Return the (x, y) coordinate for the center point of the cell that contains the specified text.  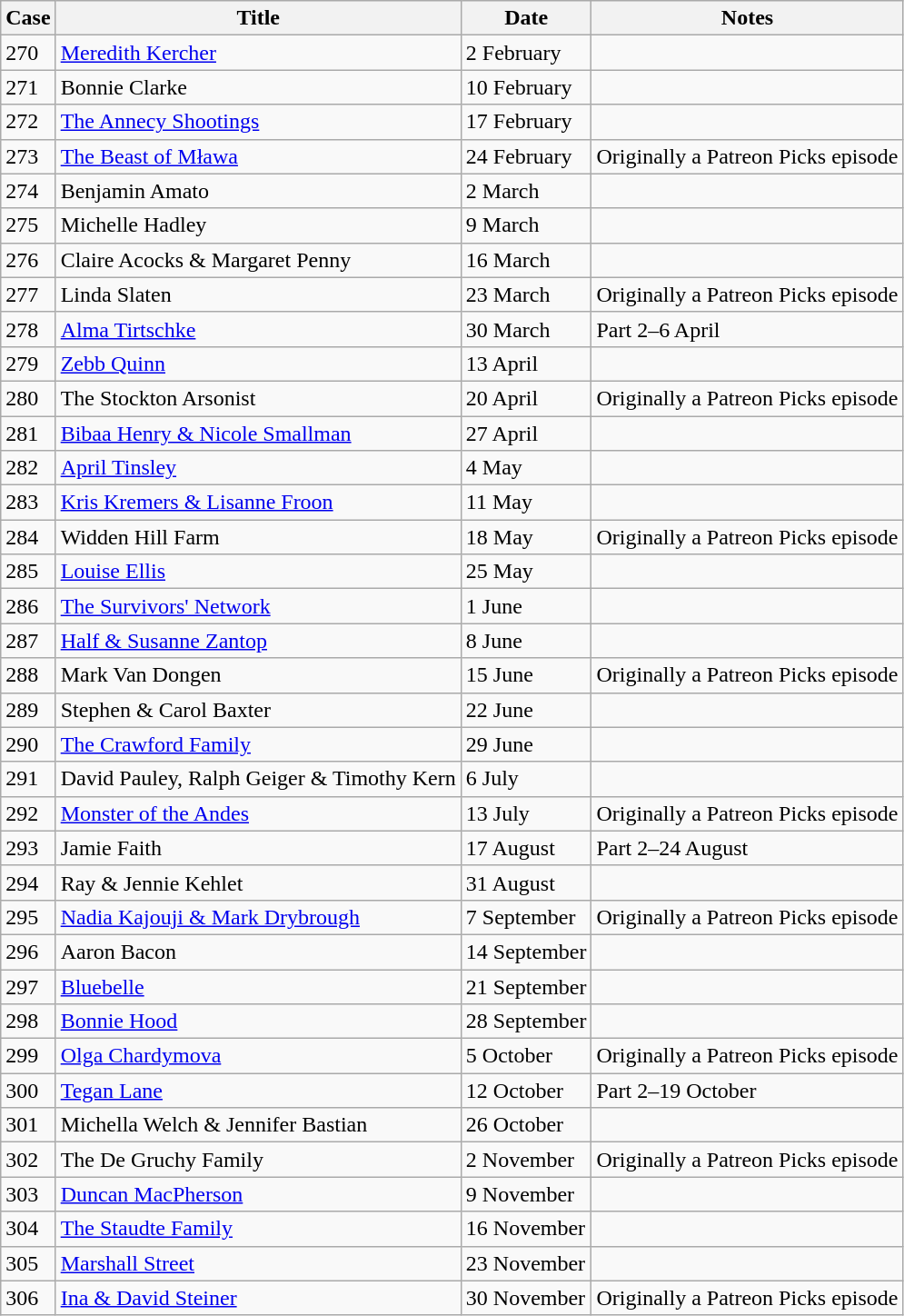
5 October (526, 1056)
273 (28, 156)
286 (28, 606)
280 (28, 398)
The De Gruchy Family (258, 1160)
29 June (526, 744)
30 November (526, 1298)
306 (28, 1298)
23 March (526, 294)
10 February (526, 87)
13 April (526, 364)
288 (28, 675)
16 November (526, 1229)
283 (28, 503)
281 (28, 434)
The Crawford Family (258, 744)
Olga Chardymova (258, 1056)
291 (28, 779)
Bluebelle (258, 986)
14 September (526, 952)
Linda Slaten (258, 294)
The Stockton Arsonist (258, 398)
16 March (526, 260)
277 (28, 294)
17 February (526, 122)
25 May (526, 572)
David Pauley, Ralph Geiger & Timothy Kern (258, 779)
26 October (526, 1125)
April Tinsley (258, 468)
305 (28, 1263)
284 (28, 537)
30 March (526, 329)
300 (28, 1091)
The Survivors' Network (258, 606)
272 (28, 122)
Zebb Quinn (258, 364)
21 September (526, 986)
299 (28, 1056)
303 (28, 1194)
Bonnie Hood (258, 1022)
290 (28, 744)
278 (28, 329)
Ray & Jennie Kehlet (258, 882)
302 (28, 1160)
279 (28, 364)
24 February (526, 156)
Mark Van Dongen (258, 675)
13 July (526, 813)
Monster of the Andes (258, 813)
The Beast of Mława (258, 156)
28 September (526, 1022)
Michella Welch & Jennifer Bastian (258, 1125)
22 June (526, 710)
Marshall Street (258, 1263)
271 (28, 87)
274 (28, 191)
Benjamin Amato (258, 191)
11 May (526, 503)
2 February (526, 53)
Meredith Kercher (258, 53)
296 (28, 952)
20 April (526, 398)
31 August (526, 882)
6 July (526, 779)
The Staudte Family (258, 1229)
Claire Acocks & Margaret Penny (258, 260)
Date (526, 18)
Kris Kremers & Lisanne Froon (258, 503)
Michelle Hadley (258, 225)
The Annecy Shootings (258, 122)
294 (28, 882)
18 May (526, 537)
Alma Tirtschke (258, 329)
282 (28, 468)
9 March (526, 225)
Ina & David Steiner (258, 1298)
9 November (526, 1194)
Case (28, 18)
Nadia Kajouji & Mark Drybrough (258, 917)
15 June (526, 675)
289 (28, 710)
Bibaa Henry & Nicole Smallman (258, 434)
1 June (526, 606)
Part 2–6 April (747, 329)
Part 2–24 August (747, 848)
270 (28, 53)
276 (28, 260)
285 (28, 572)
23 November (526, 1263)
4 May (526, 468)
8 June (526, 641)
295 (28, 917)
Aaron Bacon (258, 952)
Stephen & Carol Baxter (258, 710)
Title (258, 18)
298 (28, 1022)
301 (28, 1125)
287 (28, 641)
Louise Ellis (258, 572)
275 (28, 225)
293 (28, 848)
12 October (526, 1091)
2 March (526, 191)
27 April (526, 434)
Duncan MacPherson (258, 1194)
Tegan Lane (258, 1091)
Bonnie Clarke (258, 87)
17 August (526, 848)
2 November (526, 1160)
297 (28, 986)
Widden Hill Farm (258, 537)
304 (28, 1229)
Jamie Faith (258, 848)
292 (28, 813)
Half & Susanne Zantop (258, 641)
Part 2–19 October (747, 1091)
Notes (747, 18)
7 September (526, 917)
